Output the [X, Y] coordinate of the center of the cell containing the given text.  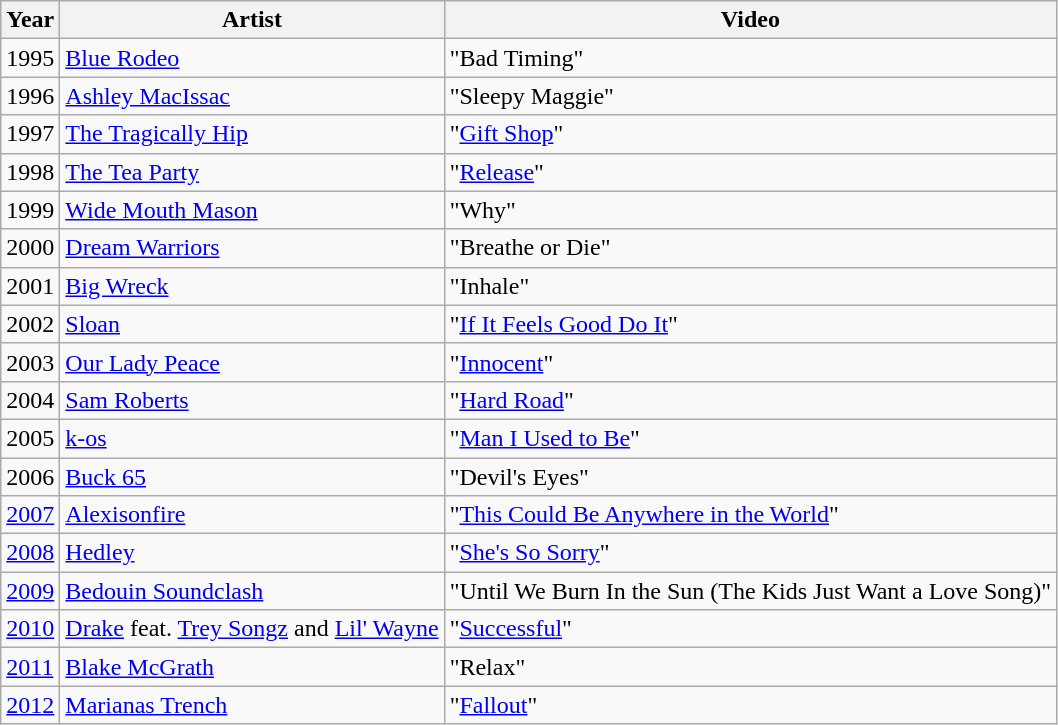
2011 [30, 667]
"Inhale" [750, 286]
2007 [30, 515]
Year [30, 20]
2000 [30, 248]
Blake McGrath [252, 667]
2002 [30, 324]
Our Lady Peace [252, 362]
"She's So Sorry" [750, 553]
"Devil's Eyes" [750, 477]
Alexisonfire [252, 515]
"Man I Used to Be" [750, 438]
"Successful" [750, 629]
Ashley MacIssac [252, 96]
"Hard Road" [750, 400]
2001 [30, 286]
2010 [30, 629]
1996 [30, 96]
"Why" [750, 210]
Hedley [252, 553]
"Until We Burn In the Sun (The Kids Just Want a Love Song)" [750, 591]
"Release" [750, 172]
2005 [30, 438]
2006 [30, 477]
"If It Feels Good Do It" [750, 324]
"Fallout" [750, 705]
Buck 65 [252, 477]
Marianas Trench [252, 705]
2004 [30, 400]
1997 [30, 134]
2012 [30, 705]
Dream Warriors [252, 248]
Drake feat. Trey Songz and Lil' Wayne [252, 629]
"Relax" [750, 667]
"Breathe or Die" [750, 248]
"Gift Shop" [750, 134]
1999 [30, 210]
"This Could Be Anywhere in the World" [750, 515]
"Innocent" [750, 362]
k-os [252, 438]
"Bad Timing" [750, 58]
Big Wreck [252, 286]
Video [750, 20]
Artist [252, 20]
The Tragically Hip [252, 134]
Blue Rodeo [252, 58]
Wide Mouth Mason [252, 210]
1995 [30, 58]
1998 [30, 172]
2008 [30, 553]
2003 [30, 362]
Sloan [252, 324]
Bedouin Soundclash [252, 591]
"Sleepy Maggie" [750, 96]
2009 [30, 591]
Sam Roberts [252, 400]
The Tea Party [252, 172]
